Locate the cell with the specified text and output its [X, Y] center coordinate. 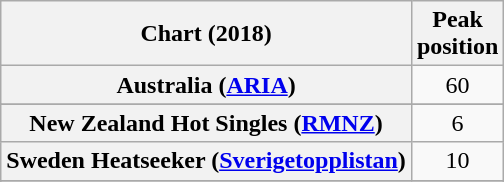
Sweden Heatseeker (Sverigetopplistan) [206, 161]
6 [457, 123]
Peak position [457, 34]
Australia (ARIA) [206, 85]
10 [457, 161]
New Zealand Hot Singles (RMNZ) [206, 123]
Chart (2018) [206, 34]
60 [457, 85]
